Extract the [X, Y] coordinate from the center of the cell holding the provided text.  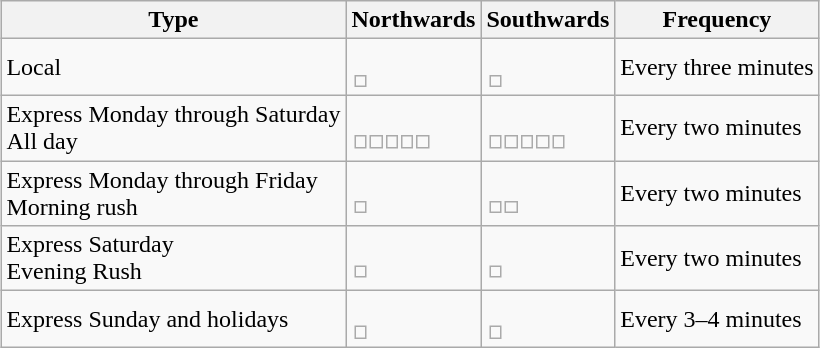
Express SaturdayEvening Rush [174, 258]
Express Sunday and holidays [174, 320]
Frequency [717, 20]
Every three minutes [717, 68]
Express Monday through SaturdayAll day [174, 128]
Every 3–4 minutes [717, 320]
Southwards [548, 20]
Local [174, 68]
Type [174, 20]
Express Monday through FridayMorning rush [174, 192]
Northwards [414, 20]
